Provide the (x, y) coordinate of the cell's center where the given text is located.  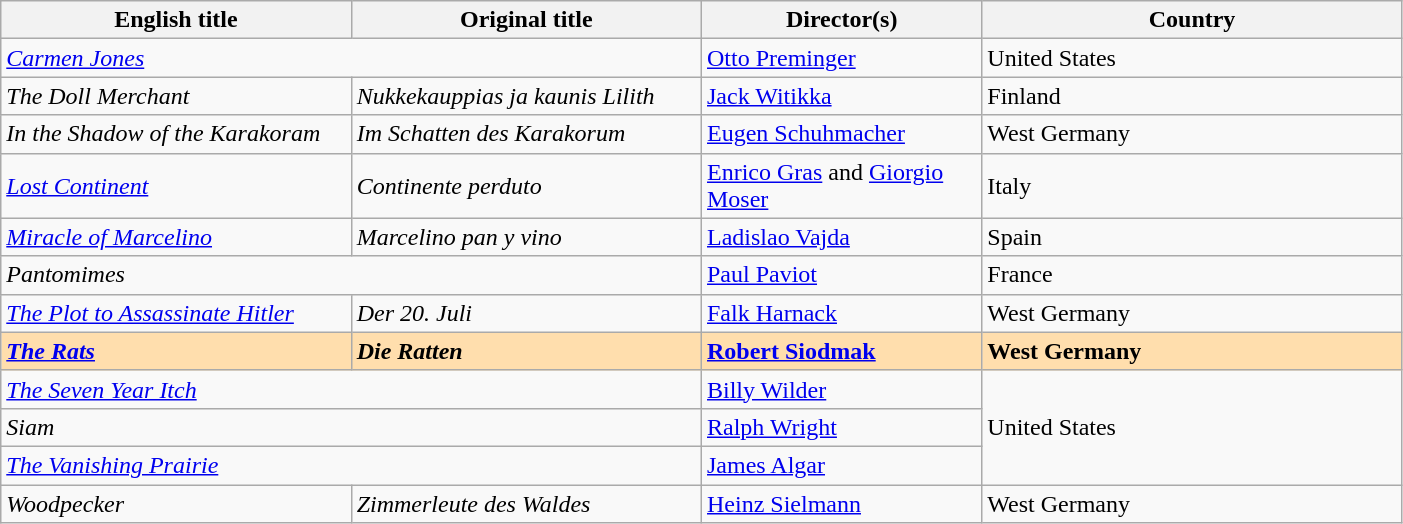
Lost Continent (176, 186)
Enrico Gras and Giorgio Moser (841, 186)
Zimmerleute des Waldes (526, 503)
Woodpecker (176, 503)
Falk Harnack (841, 313)
Otto Preminger (841, 58)
English title (176, 20)
Director(s) (841, 20)
The Doll Merchant (176, 96)
James Algar (841, 465)
Carmen Jones (352, 58)
Robert Siodmak (841, 351)
Ladislao Vajda (841, 237)
Continente perduto (526, 186)
Billy Wilder (841, 389)
In the Shadow of the Karakoram (176, 134)
The Vanishing Prairie (352, 465)
Jack Witikka (841, 96)
Nukkekauppias ja kaunis Lilith (526, 96)
France (1192, 275)
Ralph Wright (841, 427)
Pantomimes (352, 275)
The Plot to Assassinate Hitler (176, 313)
Paul Paviot (841, 275)
Original title (526, 20)
Italy (1192, 186)
The Rats (176, 351)
Finland (1192, 96)
Marcelino pan y vino (526, 237)
Der 20. Juli (526, 313)
Siam (352, 427)
Im Schatten des Karakorum (526, 134)
Eugen Schuhmacher (841, 134)
Die Ratten (526, 351)
The Seven Year Itch (352, 389)
Country (1192, 20)
Miracle of Marcelino (176, 237)
Spain (1192, 237)
Heinz Sielmann (841, 503)
